Return the (x, y) coordinate for the center point of the cell that contains the specified text.  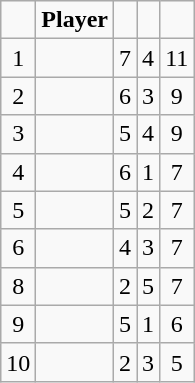
Player (75, 20)
11 (177, 58)
10 (18, 362)
8 (18, 286)
